Provide the (x, y) coordinate of the cell's center where the given text is located.  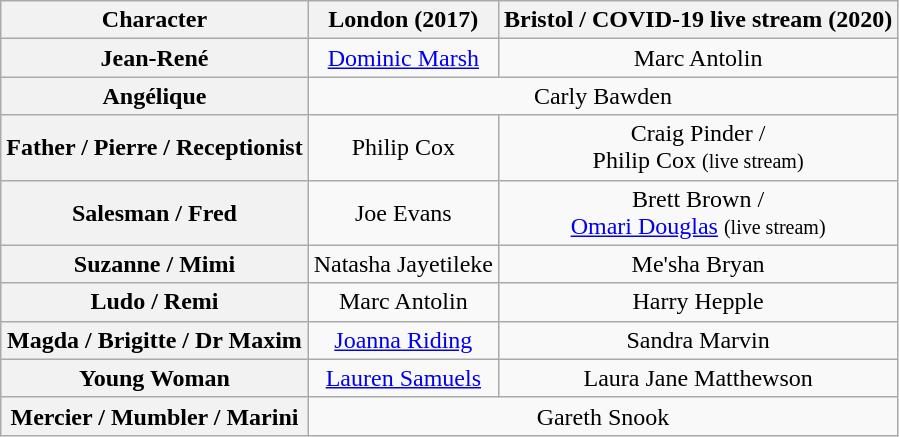
Carly Bawden (603, 96)
Magda / Brigitte / Dr Maxim (154, 340)
Salesman / Fred (154, 212)
Sandra Marvin (698, 340)
Joe Evans (403, 212)
Father / Pierre / Receptionist (154, 148)
Gareth Snook (603, 416)
Suzanne / Mimi (154, 264)
Lauren Samuels (403, 378)
Bristol / COVID-19 live stream (2020) (698, 20)
Brett Brown /Omari Douglas (live stream) (698, 212)
Laura Jane Matthewson (698, 378)
Philip Cox (403, 148)
Craig Pinder /Philip Cox (live stream) (698, 148)
Ludo / Remi (154, 302)
Angélique (154, 96)
London (2017) (403, 20)
Natasha Jayetileke (403, 264)
Young Woman (154, 378)
Mercier / Mumbler / Marini (154, 416)
Character (154, 20)
Dominic Marsh (403, 58)
Me'sha Bryan (698, 264)
Jean-René (154, 58)
Harry Hepple (698, 302)
Joanna Riding (403, 340)
